Search for the cell housing the specified text and yield its [x, y] center coordinate. 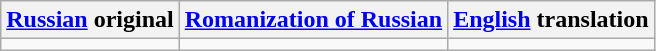
Romanization of Russian [313, 20]
English translation [551, 20]
Russian original [90, 20]
